Search for the cell housing the specified text and yield its [X, Y] center coordinate. 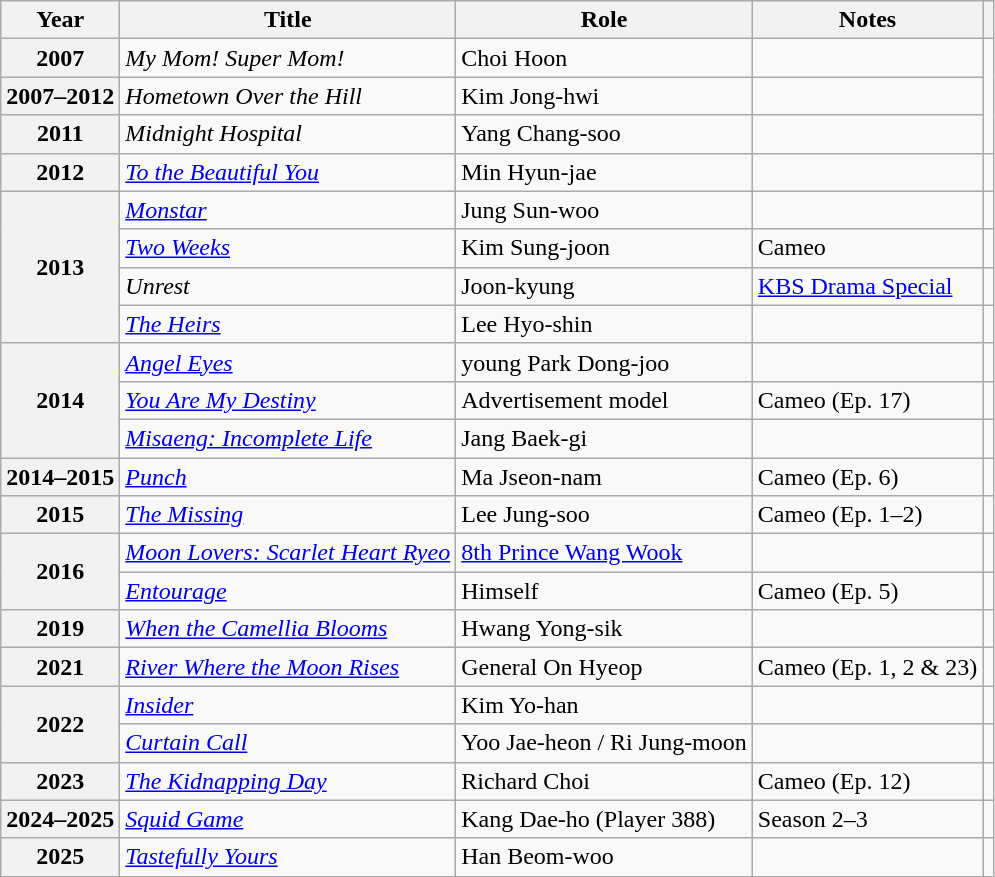
Choi Hoon [604, 58]
2021 [60, 667]
Richard Choi [604, 781]
2022 [60, 724]
You Are My Destiny [288, 400]
2014–2015 [60, 477]
Kang Dae-ho (Player 388) [604, 819]
Angel Eyes [288, 362]
My Mom! Super Mom! [288, 58]
Yoo Jae-heon / Ri Jung-moon [604, 743]
Midnight Hospital [288, 134]
Kim Jong-hwi [604, 96]
Insider [288, 705]
Year [60, 20]
Misaeng: Incomplete Life [288, 438]
Kim Yo-han [604, 705]
KBS Drama Special [867, 286]
Monstar [288, 210]
2012 [60, 172]
2015 [60, 515]
Curtain Call [288, 743]
Role [604, 20]
To the Beautiful You [288, 172]
Cameo (Ep. 12) [867, 781]
The Kidnapping Day [288, 781]
2024–2025 [60, 819]
young Park Dong-joo [604, 362]
Himself [604, 591]
Jung Sun-woo [604, 210]
2011 [60, 134]
The Heirs [288, 324]
2019 [60, 629]
2013 [60, 267]
2007 [60, 58]
Tastefully Yours [288, 857]
Unrest [288, 286]
Cameo [867, 248]
When the Camellia Blooms [288, 629]
Cameo (Ep. 1–2) [867, 515]
Cameo (Ep. 5) [867, 591]
2025 [60, 857]
Hometown Over the Hill [288, 96]
Entourage [288, 591]
Moon Lovers: Scarlet Heart Ryeo [288, 553]
Hwang Yong-sik [604, 629]
Kim Sung-joon [604, 248]
Min Hyun-jae [604, 172]
Title [288, 20]
2014 [60, 400]
The Missing [288, 515]
Jang Baek-gi [604, 438]
Advertisement model [604, 400]
Han Beom-woo [604, 857]
Notes [867, 20]
Ma Jseon-nam [604, 477]
2007–2012 [60, 96]
Cameo (Ep. 6) [867, 477]
River Where the Moon Rises [288, 667]
Season 2–3 [867, 819]
Joon-kyung [604, 286]
8th Prince Wang Wook [604, 553]
Lee Hyo-shin [604, 324]
Cameo (Ep. 1, 2 & 23) [867, 667]
Two Weeks [288, 248]
Squid Game [288, 819]
Lee Jung-soo [604, 515]
2023 [60, 781]
Punch [288, 477]
General On Hyeop [604, 667]
Yang Chang-soo [604, 134]
2016 [60, 572]
Cameo (Ep. 17) [867, 400]
